Find where the given text appears and provide that cell's center as (X, Y) coordinate. 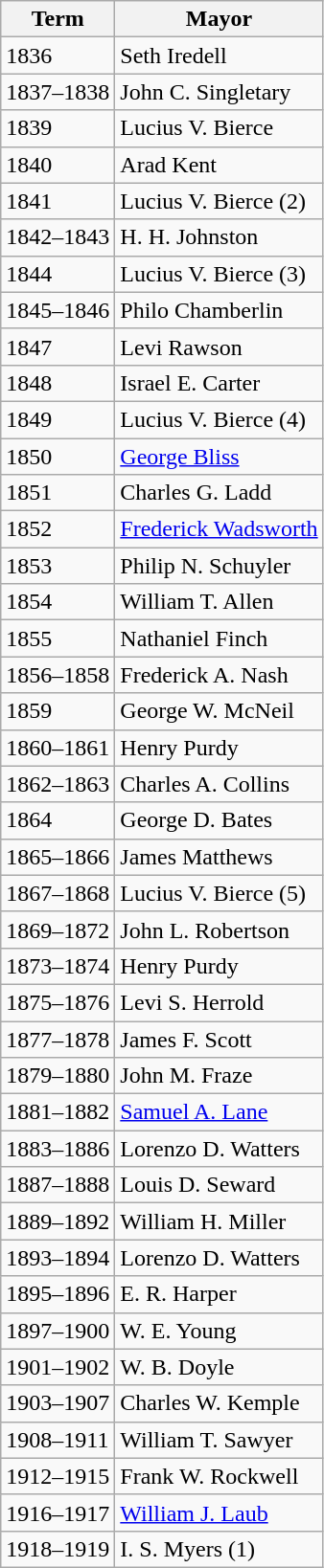
John C. Singletary (219, 92)
Nathaniel Finch (219, 638)
William H. Miller (219, 1221)
1869–1872 (58, 930)
Samuel A. Lane (219, 1112)
1903–1907 (58, 1403)
1883–1886 (58, 1149)
Charles W. Kemple (219, 1403)
1840 (58, 165)
1889–1892 (58, 1221)
1908–1911 (58, 1440)
William T. Allen (219, 602)
1836 (58, 56)
Lucius V. Bierce (5) (219, 893)
1895–1896 (58, 1294)
John M. Fraze (219, 1076)
William J. Laub (219, 1512)
Lucius V. Bierce (219, 128)
1867–1868 (58, 893)
1848 (58, 383)
Levi S. Herrold (219, 1002)
Lucius V. Bierce (2) (219, 201)
1845–1846 (58, 310)
Seth Iredell (219, 56)
1918–1919 (58, 1549)
Israel E. Carter (219, 383)
1859 (58, 711)
1912–1915 (58, 1476)
1855 (58, 638)
Frederick Wadsworth (219, 529)
1844 (58, 274)
1853 (58, 566)
1916–1917 (58, 1512)
Charles A. Collins (219, 784)
1849 (58, 419)
1854 (58, 602)
I. S. Myers (1) (219, 1549)
1887–1888 (58, 1185)
1865–1866 (58, 857)
1881–1882 (58, 1112)
William T. Sawyer (219, 1440)
Lucius V. Bierce (3) (219, 274)
Levi Rawson (219, 347)
1862–1863 (58, 784)
Lucius V. Bierce (4) (219, 419)
Charles G. Ladd (219, 493)
John L. Robertson (219, 930)
1850 (58, 457)
Mayor (219, 19)
1860–1861 (58, 748)
Philip N. Schuyler (219, 566)
1864 (58, 820)
1856–1858 (58, 675)
George Bliss (219, 457)
1837–1838 (58, 92)
1877–1878 (58, 1039)
James F. Scott (219, 1039)
1873–1874 (58, 966)
W. E. Young (219, 1331)
Louis D. Seward (219, 1185)
1839 (58, 128)
Philo Chamberlin (219, 310)
George D. Bates (219, 820)
1897–1900 (58, 1331)
E. R. Harper (219, 1294)
1879–1880 (58, 1076)
1841 (58, 201)
1852 (58, 529)
1875–1876 (58, 1002)
1851 (58, 493)
Frank W. Rockwell (219, 1476)
W. B. Doyle (219, 1367)
Arad Kent (219, 165)
1901–1902 (58, 1367)
Term (58, 19)
James Matthews (219, 857)
1842–1843 (58, 237)
1893–1894 (58, 1258)
Frederick A. Nash (219, 675)
H. H. Johnston (219, 237)
1847 (58, 347)
George W. McNeil (219, 711)
